Output the (X, Y) coordinate of the center of the cell containing the given text.  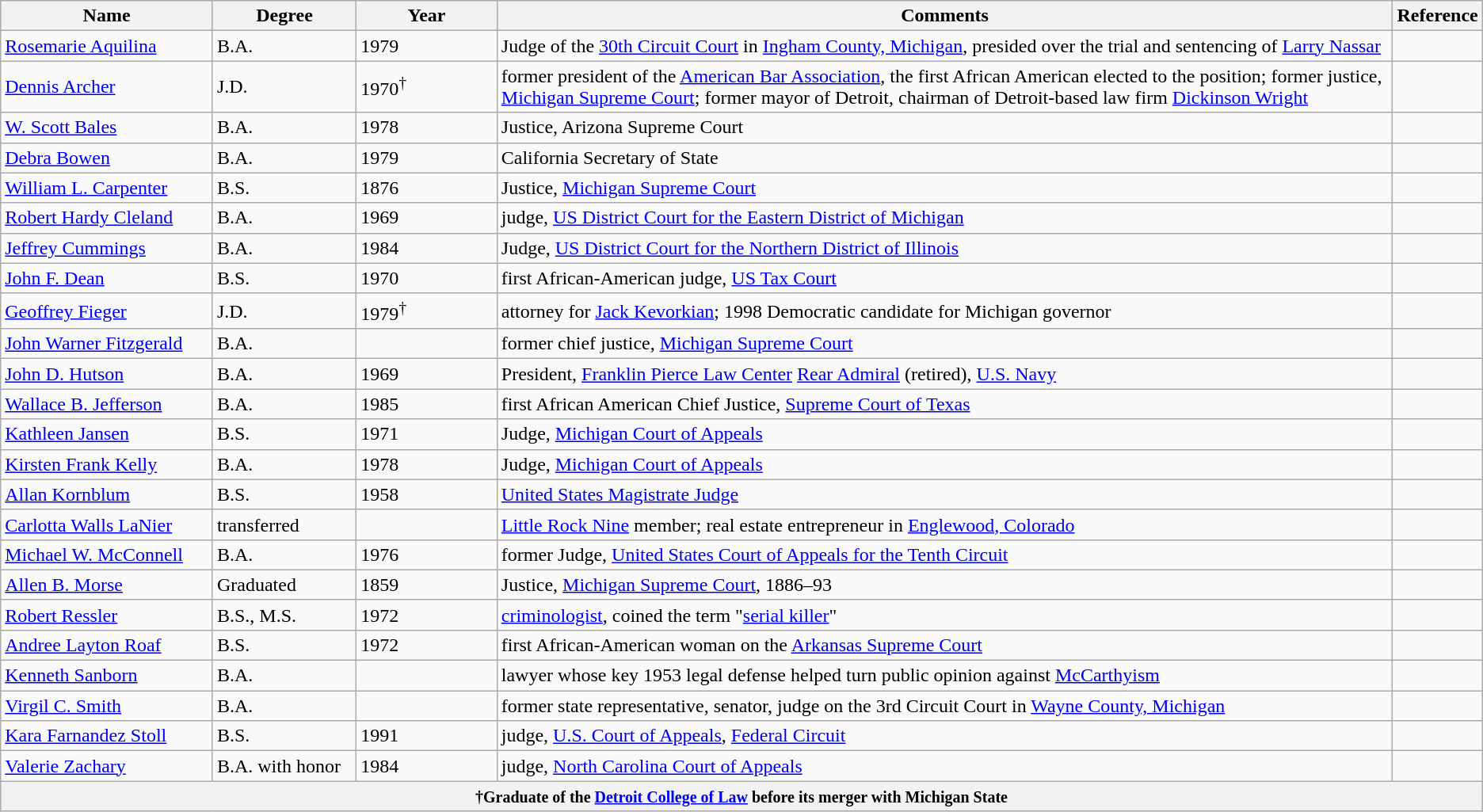
Justice, Michigan Supreme Court (944, 188)
Kenneth Sanborn (107, 676)
former chief justice, Michigan Supreme Court (944, 344)
Dennis Archer (107, 87)
Kathleen Jansen (107, 434)
Name (107, 16)
Comments (944, 16)
attorney for Jack Kevorkian; 1998 Democratic candidate for Michigan governor (944, 311)
Degree (284, 16)
Geoffrey Fieger (107, 311)
John D. Hutson (107, 374)
Valerie Zachary (107, 766)
first African-American judge, US Tax Court (944, 278)
Debra Bowen (107, 158)
1970 (427, 278)
1976 (427, 555)
criminologist, coined the term "serial killer" (944, 615)
Graduated (284, 585)
transferred (284, 524)
1979† (427, 311)
Rosemarie Aquilina (107, 46)
Michael W. McConnell (107, 555)
first African-American woman on the Arkansas Supreme Court (944, 645)
1991 (427, 736)
John F. Dean (107, 278)
Allen B. Morse (107, 585)
lawyer whose key 1953 legal defense helped turn public opinion against McCarthyism (944, 676)
Justice, Michigan Supreme Court, 1886–93 (944, 585)
Virgil C. Smith (107, 706)
John Warner Fitzgerald (107, 344)
Robert Hardy Cleland (107, 218)
Andree Layton Roaf (107, 645)
Carlotta Walls LaNier (107, 524)
Justice, Arizona Supreme Court (944, 128)
Jeffrey Cummings (107, 248)
1958 (427, 494)
first African American Chief Justice, Supreme Court of Texas (944, 404)
judge, North Carolina Court of Appeals (944, 766)
1859 (427, 585)
President, Franklin Pierce Law Center Rear Admiral (retired), U.S. Navy (944, 374)
judge, U.S. Court of Appeals, Federal Circuit (944, 736)
former Judge, United States Court of Appeals for the Tenth Circuit (944, 555)
1970† (427, 87)
Wallace B. Jefferson (107, 404)
Robert Ressler (107, 615)
B.A. with honor (284, 766)
California Secretary of State (944, 158)
Judge, US District Court for the Northern District of Illinois (944, 248)
Kara Farnandez Stoll (107, 736)
1971 (427, 434)
W. Scott Bales (107, 128)
Kirsten Frank Kelly (107, 464)
William L. Carpenter (107, 188)
Judge of the 30th Circuit Court in Ingham County, Michigan, presided over the trial and sentencing of Larry Nassar (944, 46)
B.S., M.S. (284, 615)
Little Rock Nine member; real estate entrepreneur in Englewood, Colorado (944, 524)
1985 (427, 404)
Reference (1437, 16)
former state representative, senator, judge on the 3rd Circuit Court in Wayne County, Michigan (944, 706)
Year (427, 16)
United States Magistrate Judge (944, 494)
Allan Kornblum (107, 494)
1876 (427, 188)
judge, US District Court for the Eastern District of Michigan (944, 218)
†Graduate of the Detroit College of Law before its merger with Michigan State (741, 796)
